From the cell containing the given text, extract its center point as [X, Y] coordinate. 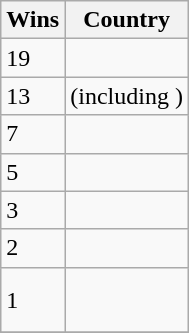
13 [33, 96]
(including ) [127, 96]
19 [33, 58]
Country [127, 20]
5 [33, 172]
2 [33, 248]
1 [33, 300]
Wins [33, 20]
7 [33, 134]
3 [33, 210]
